Detect which cell encompasses the target text, then output its [x, y] center coordinate. 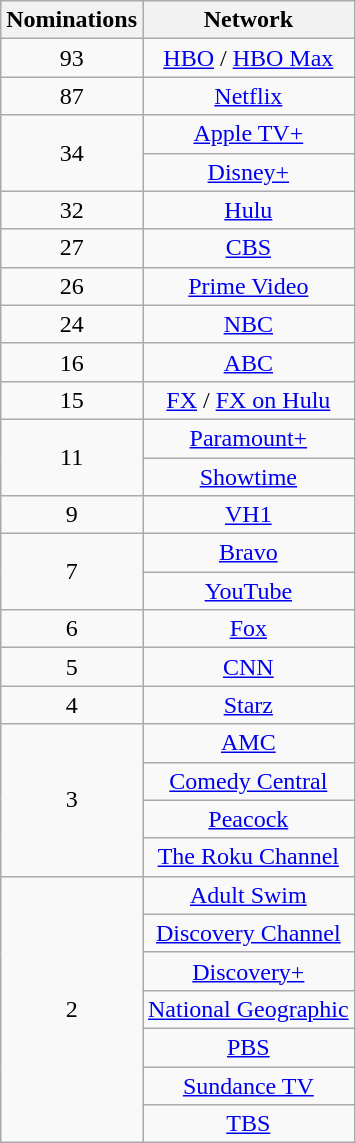
Nominations [72, 20]
Hulu [248, 210]
32 [72, 210]
Sundance TV [248, 1085]
15 [72, 400]
TBS [248, 1124]
PBS [248, 1047]
Paramount+ [248, 438]
87 [72, 96]
Starz [248, 705]
NBC [248, 324]
Showtime [248, 477]
Apple TV+ [248, 134]
11 [72, 457]
National Geographic [248, 1009]
AMC [248, 743]
CNN [248, 667]
16 [72, 362]
HBO / HBO Max [248, 58]
24 [72, 324]
6 [72, 629]
YouTube [248, 591]
Fox [248, 629]
7 [72, 572]
FX / FX on Hulu [248, 400]
3 [72, 800]
Prime Video [248, 286]
Network [248, 20]
Peacock [248, 819]
Disney+ [248, 172]
93 [72, 58]
27 [72, 248]
Discovery Channel [248, 933]
Adult Swim [248, 895]
26 [72, 286]
Discovery+ [248, 971]
4 [72, 705]
9 [72, 515]
5 [72, 667]
2 [72, 1009]
Comedy Central [248, 781]
The Roku Channel [248, 857]
VH1 [248, 515]
Bravo [248, 553]
CBS [248, 248]
ABC [248, 362]
34 [72, 153]
Netflix [248, 96]
